Scan for the cell matching the given text and deliver its (X, Y) coordinate at center. 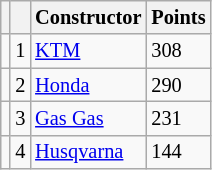
1 (20, 51)
Gas Gas (88, 118)
KTM (88, 51)
Honda (88, 85)
231 (178, 118)
2 (20, 85)
Points (178, 17)
Constructor (88, 17)
290 (178, 85)
308 (178, 51)
144 (178, 152)
Husqvarna (88, 152)
4 (20, 152)
3 (20, 118)
